Provide the [X, Y] coordinate of the cell's center where the given text is located.  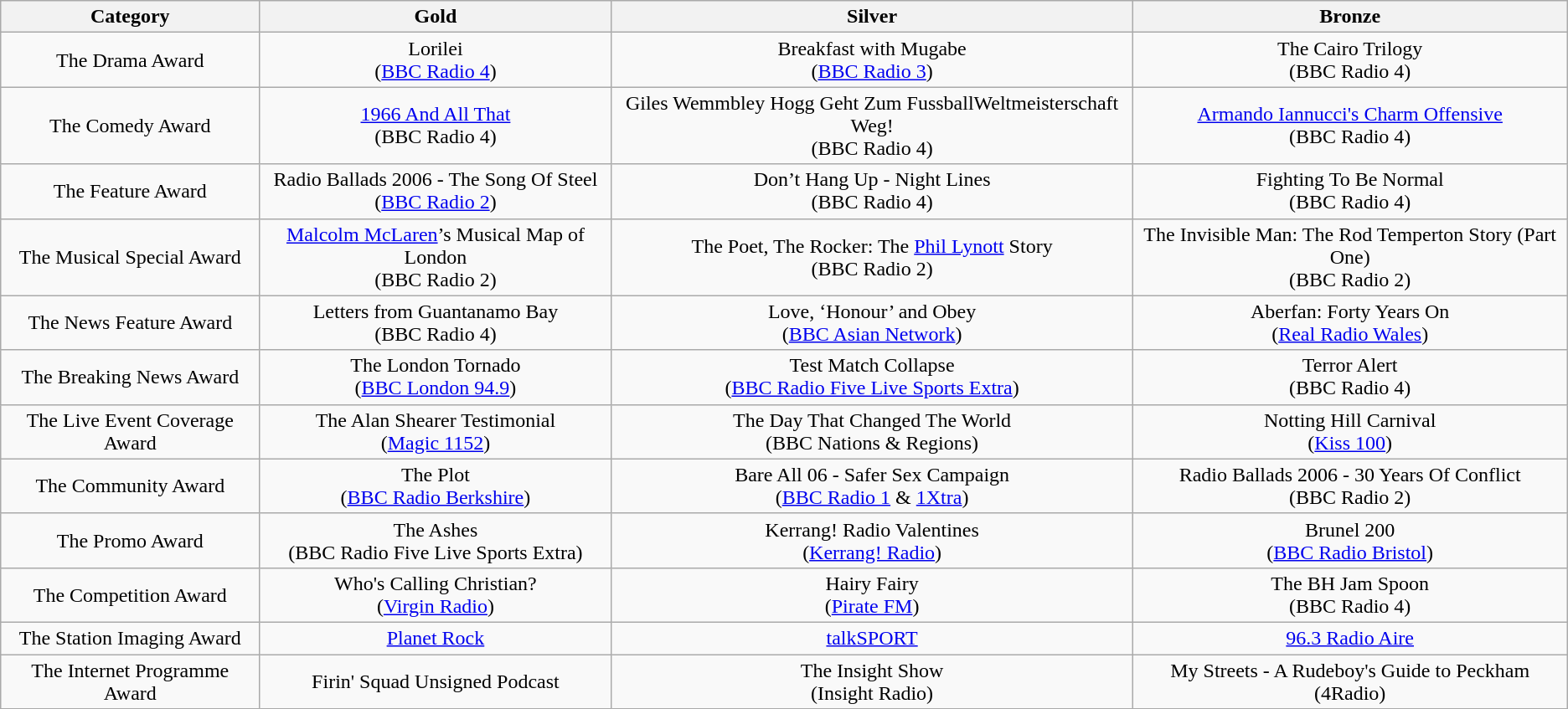
The Poet, The Rocker: The Phil Lynott Story(BBC Radio 2) [872, 257]
Who's Calling Christian?(Virgin Radio) [436, 594]
Bronze [1350, 17]
The News Feature Award [131, 323]
Terror Alert(BBC Radio 4) [1350, 377]
Brunel 200(BBC Radio Bristol) [1350, 541]
The Insight Show(Insight Radio) [872, 681]
Love, ‘Honour’ and Obey(BBC Asian Network) [872, 323]
1966 And All That(BBC Radio 4) [436, 126]
The Drama Award [131, 60]
Breakfast with Mugabe(BBC Radio 3) [872, 60]
Firin' Squad Unsigned Podcast [436, 681]
The Ashes(BBC Radio Five Live Sports Extra) [436, 541]
Aberfan: Forty Years On(Real Radio Wales) [1350, 323]
The BH Jam Spoon(BBC Radio 4) [1350, 594]
The Day That Changed The World(BBC Nations & Regions) [872, 432]
The Cairo Trilogy(BBC Radio 4) [1350, 60]
Armando Iannucci's Charm Offensive(BBC Radio 4) [1350, 126]
Kerrang! Radio Valentines(Kerrang! Radio) [872, 541]
Hairy Fairy(Pirate FM) [872, 594]
The Community Award [131, 486]
Fighting To Be Normal(BBC Radio 4) [1350, 191]
Planet Rock [436, 638]
Lorilei(BBC Radio 4) [436, 60]
Radio Ballads 2006 - The Song Of Steel(BBC Radio 2) [436, 191]
The Plot(BBC Radio Berkshire) [436, 486]
The Internet Programme Award [131, 681]
96.3 Radio Aire [1350, 638]
Test Match Collapse(BBC Radio Five Live Sports Extra) [872, 377]
Radio Ballads 2006 - 30 Years Of Conflict(BBC Radio 2) [1350, 486]
The Invisible Man: The Rod Temperton Story (Part One)(BBC Radio 2) [1350, 257]
Silver [872, 17]
My Streets - A Rudeboy's Guide to Peckham (4Radio) [1350, 681]
Giles Wemmbley Hogg Geht Zum FussballWeltmeisterschaft Weg!(BBC Radio 4) [872, 126]
The Competition Award [131, 594]
Gold [436, 17]
The Feature Award [131, 191]
Letters from Guantanamo Bay(BBC Radio 4) [436, 323]
Malcolm McLaren’s Musical Map of London(BBC Radio 2) [436, 257]
The Alan Shearer Testimonial(Magic 1152) [436, 432]
Don’t Hang Up - Night Lines(BBC Radio 4) [872, 191]
The London Tornado(BBC London 94.9) [436, 377]
The Live Event Coverage Award [131, 432]
Bare All 06 - Safer Sex Campaign(BBC Radio 1 & 1Xtra) [872, 486]
The Promo Award [131, 541]
talkSPORT [872, 638]
Category [131, 17]
The Comedy Award [131, 126]
Notting Hill Carnival(Kiss 100) [1350, 432]
The Station Imaging Award [131, 638]
The Breaking News Award [131, 377]
The Musical Special Award [131, 257]
